Identify which cell holds the provided text, then report its [X, Y] central coordinate. 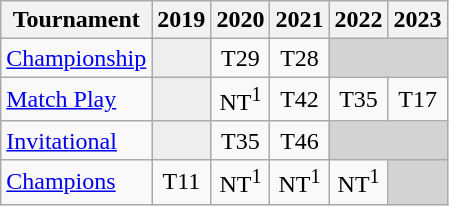
Invitational [76, 140]
T17 [418, 100]
Champions [76, 182]
2021 [300, 20]
T11 [182, 182]
2023 [418, 20]
Championship [76, 58]
Match Play [76, 100]
2019 [182, 20]
Tournament [76, 20]
T29 [240, 58]
2020 [240, 20]
T42 [300, 100]
2022 [358, 20]
T46 [300, 140]
T28 [300, 58]
